Output the (X, Y) coordinate of the center of the cell containing the given text.  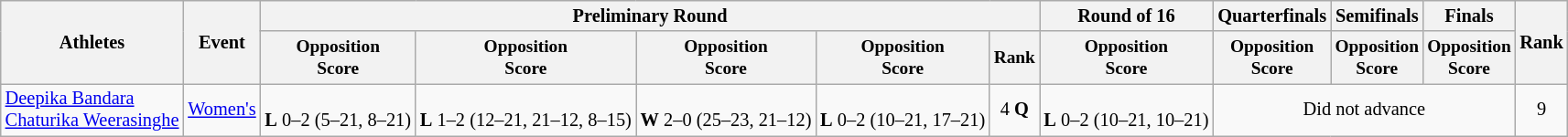
9 (1541, 110)
L 0–2 (5–21, 8–21) (339, 110)
L 0–2 (10–21, 17–21) (903, 110)
L 1–2 (12–21, 21–12, 8–15) (525, 110)
Women's (222, 110)
Preliminary Round (650, 16)
Athletes (92, 42)
Semifinals (1377, 16)
Quarterfinals (1272, 16)
W 2–0 (25–23, 21–12) (727, 110)
L 0–2 (10–21, 10–21) (1127, 110)
Event (222, 42)
Round of 16 (1127, 16)
4 Q (1014, 110)
Deepika BandaraChaturika Weerasinghe (92, 110)
Did not advance (1364, 110)
Finals (1470, 16)
